Extract the (X, Y) coordinate from the center of the cell holding the provided text.  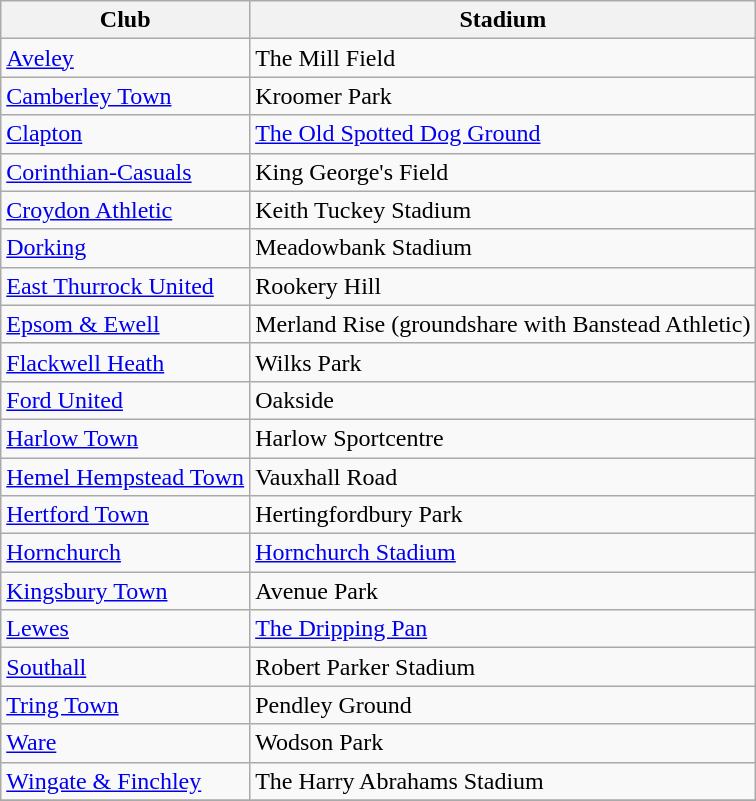
Aveley (126, 58)
The Harry Abrahams Stadium (503, 781)
Ware (126, 743)
Keith Tuckey Stadium (503, 210)
Southall (126, 667)
Stadium (503, 20)
Merland Rise (groundshare with Banstead Athletic) (503, 324)
Harlow Town (126, 438)
Oakside (503, 400)
Dorking (126, 248)
King George's Field (503, 172)
Kroomer Park (503, 96)
The Mill Field (503, 58)
The Old Spotted Dog Ground (503, 134)
Avenue Park (503, 591)
Corinthian-Casuals (126, 172)
Wingate & Finchley (126, 781)
Hemel Hempstead Town (126, 477)
Lewes (126, 629)
Rookery Hill (503, 286)
The Dripping Pan (503, 629)
Hertingfordbury Park (503, 515)
Wodson Park (503, 743)
Wilks Park (503, 362)
Hertford Town (126, 515)
Hornchurch (126, 553)
Meadowbank Stadium (503, 248)
Ford United (126, 400)
Camberley Town (126, 96)
Club (126, 20)
Robert Parker Stadium (503, 667)
Pendley Ground (503, 705)
Flackwell Heath (126, 362)
East Thurrock United (126, 286)
Vauxhall Road (503, 477)
Epsom & Ewell (126, 324)
Croydon Athletic (126, 210)
Harlow Sportcentre (503, 438)
Clapton (126, 134)
Kingsbury Town (126, 591)
Tring Town (126, 705)
Hornchurch Stadium (503, 553)
